Scan for the cell matching the given text and deliver its (x, y) coordinate at center. 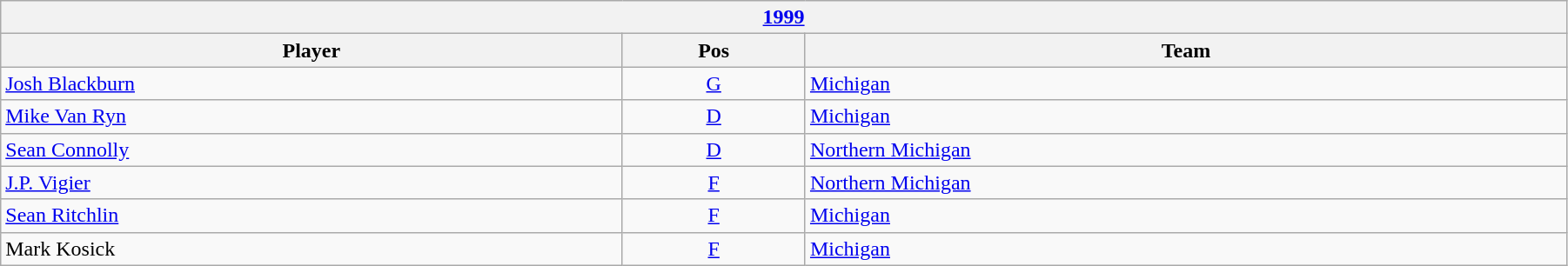
J.P. Vigier (312, 183)
1999 (784, 17)
Mark Kosick (312, 249)
Team (1185, 50)
Sean Ritchlin (312, 216)
Sean Connolly (312, 150)
Player (312, 50)
Josh Blackburn (312, 83)
G (714, 83)
Pos (714, 50)
Mike Van Ryn (312, 116)
